From the cell containing the given text, extract its center point as [X, Y] coordinate. 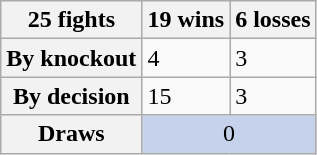
15 [186, 96]
6 losses [273, 20]
4 [186, 58]
19 wins [186, 20]
By decision [72, 96]
Draws [72, 134]
25 fights [72, 20]
By knockout [72, 58]
0 [229, 134]
